Determine the [X, Y] coordinate at the center of the cell enclosing the given text.  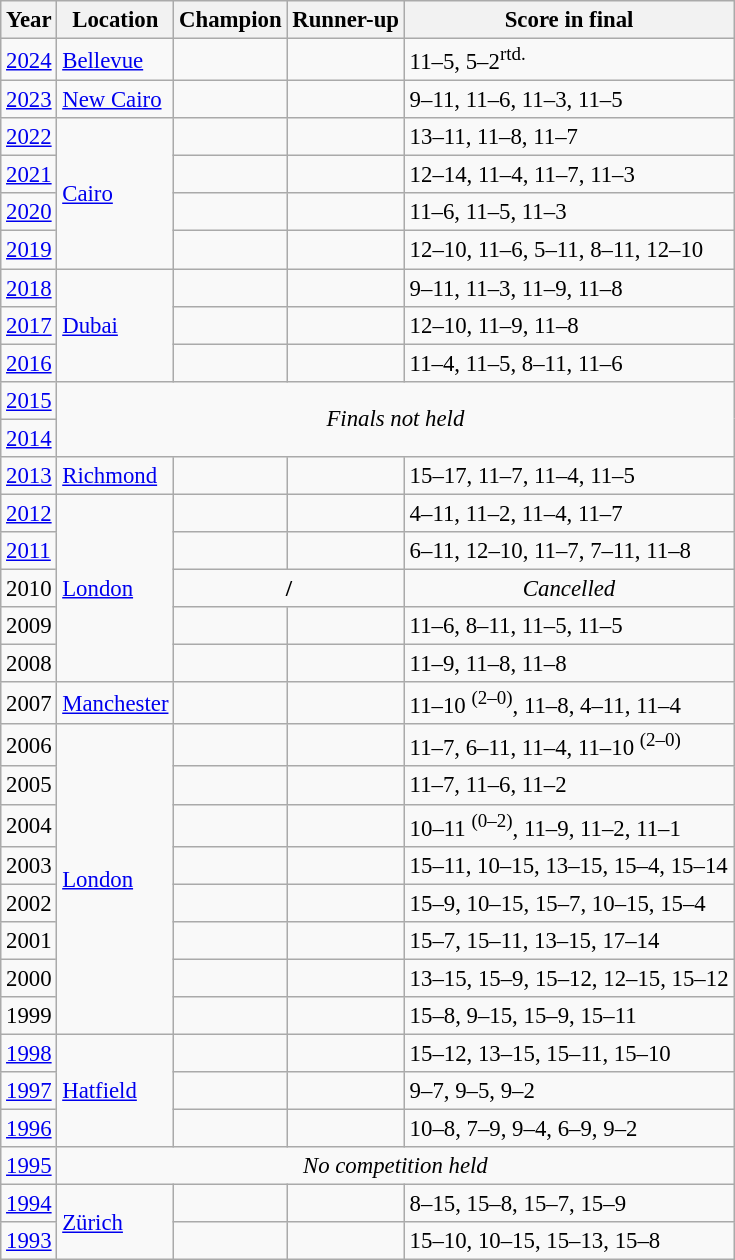
15–8, 9–15, 15–9, 15–11 [569, 1016]
2014 [29, 438]
11–9, 11–8, 11–8 [569, 664]
Year [29, 20]
1996 [29, 1129]
Manchester [116, 703]
Hatfield [116, 1090]
2005 [29, 786]
Zürich [116, 1222]
2004 [29, 825]
2009 [29, 626]
1995 [29, 1166]
Bellevue [116, 60]
1994 [29, 1204]
Cancelled [569, 588]
2001 [29, 941]
9–11, 11–6, 11–3, 11–5 [569, 100]
2003 [29, 865]
11–7, 11–6, 11–2 [569, 786]
Champion [230, 20]
Dubai [116, 326]
2008 [29, 664]
12–10, 11–6, 5–11, 8–11, 12–10 [569, 250]
2021 [29, 175]
11–10 (2–0), 11–8, 4–11, 11–4 [569, 703]
2023 [29, 100]
11–4, 11–5, 8–11, 11–6 [569, 363]
11–6, 11–5, 11–3 [569, 213]
1998 [29, 1053]
Finals not held [396, 418]
Cairo [116, 193]
2010 [29, 588]
Richmond [116, 476]
2000 [29, 978]
Location [116, 20]
10–11 (0–2), 11–9, 11–2, 11–1 [569, 825]
2011 [29, 551]
13–15, 15–9, 15–12, 12–15, 15–12 [569, 978]
2017 [29, 325]
15–12, 13–15, 15–11, 15–10 [569, 1053]
8–15, 15–8, 15–7, 15–9 [569, 1204]
Score in final [569, 20]
2024 [29, 60]
2018 [29, 288]
New Cairo [116, 100]
11–6, 8–11, 11–5, 11–5 [569, 626]
4–11, 11–2, 11–4, 11–7 [569, 513]
2020 [29, 213]
2002 [29, 903]
1999 [29, 1016]
2022 [29, 137]
12–10, 11–9, 11–8 [569, 325]
Runner-up [346, 20]
11–5, 5–2rtd. [569, 60]
6–11, 12–10, 11–7, 7–11, 11–8 [569, 551]
1997 [29, 1091]
2019 [29, 250]
10–8, 7–9, 9–4, 6–9, 9–2 [569, 1129]
/ [290, 588]
9–11, 11–3, 11–9, 11–8 [569, 288]
2013 [29, 476]
15–10, 10–15, 15–13, 15–8 [569, 1241]
12–14, 11–4, 11–7, 11–3 [569, 175]
9–7, 9–5, 9–2 [569, 1091]
No competition held [396, 1166]
2015 [29, 400]
2006 [29, 745]
2012 [29, 513]
2007 [29, 703]
2016 [29, 363]
15–9, 10–15, 15–7, 10–15, 15–4 [569, 903]
1993 [29, 1241]
15–17, 11–7, 11–4, 11–5 [569, 476]
11–7, 6–11, 11–4, 11–10 (2–0) [569, 745]
13–11, 11–8, 11–7 [569, 137]
15–7, 15–11, 13–15, 17–14 [569, 941]
15–11, 10–15, 13–15, 15–4, 15–14 [569, 865]
